Identify which cell holds the provided text, then report its [x, y] central coordinate. 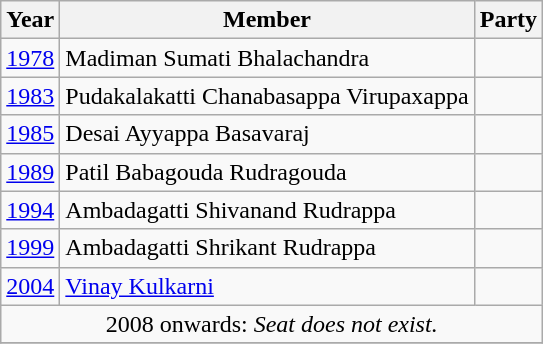
Member [267, 20]
Ambadagatti Shrikant Rudrappa [267, 248]
Pudakalakatti Chanabasappa Virupaxappa [267, 96]
1989 [30, 172]
1994 [30, 210]
2004 [30, 286]
Madiman Sumati Bhalachandra [267, 58]
1985 [30, 134]
1978 [30, 58]
Patil Babagouda Rudragouda [267, 172]
Desai Ayyappa Basavaraj [267, 134]
1999 [30, 248]
Vinay Kulkarni [267, 286]
1983 [30, 96]
Year [30, 20]
Party [508, 20]
2008 onwards: Seat does not exist. [272, 324]
Ambadagatti Shivanand Rudrappa [267, 210]
